Capture the cell that displays the provided text and extract its [x, y] central coordinate. 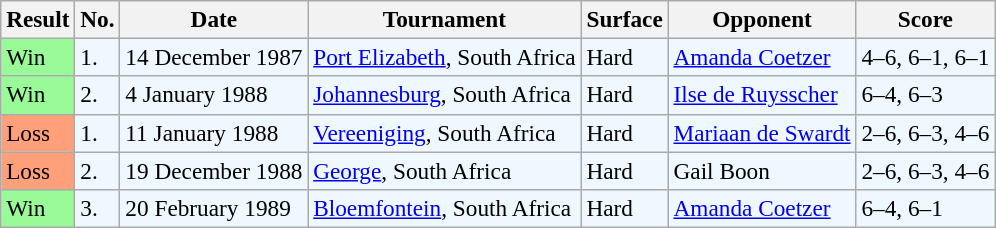
No. [98, 19]
4–6, 6–1, 6–1 [926, 57]
Mariaan de Swardt [762, 133]
Port Elizabeth, South Africa [444, 57]
19 December 1988 [214, 170]
Johannesburg, South Africa [444, 95]
11 January 1988 [214, 133]
Score [926, 19]
14 December 1987 [214, 57]
Tournament [444, 19]
6–4, 6–3 [926, 95]
Vereeniging, South Africa [444, 133]
Ilse de Ruysscher [762, 95]
Result [38, 19]
Date [214, 19]
Surface [624, 19]
Gail Boon [762, 170]
20 February 1989 [214, 208]
4 January 1988 [214, 95]
6–4, 6–1 [926, 208]
3. [98, 208]
Opponent [762, 19]
Bloemfontein, South Africa [444, 208]
George, South Africa [444, 170]
